Identify which cell holds the provided text, then report its [X, Y] central coordinate. 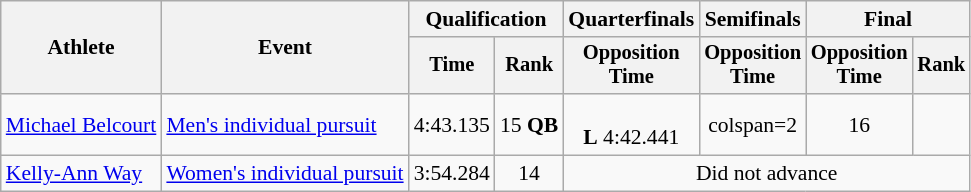
Final [888, 19]
L 4:42.441 [631, 124]
Semifinals [752, 19]
Time [452, 66]
16 [860, 124]
Michael Belcourt [82, 124]
3:54.284 [452, 174]
Did not advance [766, 174]
Kelly-Ann Way [82, 174]
Men's individual pursuit [284, 124]
Women's individual pursuit [284, 174]
Athlete [82, 48]
Qualification [486, 19]
colspan=2 [752, 124]
4:43.135 [452, 124]
14 [529, 174]
Event [284, 48]
15 QB [529, 124]
Quarterfinals [631, 19]
